Scan for the cell matching the given text and deliver its [x, y] coordinate at center. 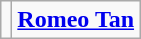
Romeo Tan [76, 20]
